Return (X, Y) of the center of cell containing provided text 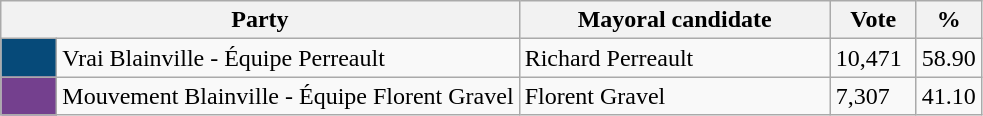
41.10 (948, 96)
% (948, 20)
Party (260, 20)
Vote (873, 20)
7,307 (873, 96)
Florent Gravel (674, 96)
Mouvement Blainville - Équipe Florent Gravel (288, 96)
Mayoral candidate (674, 20)
10,471 (873, 58)
Richard Perreault (674, 58)
Vrai Blainville - Équipe Perreault (288, 58)
58.90 (948, 58)
